Capture the cell that displays the provided text and extract its (x, y) central coordinate. 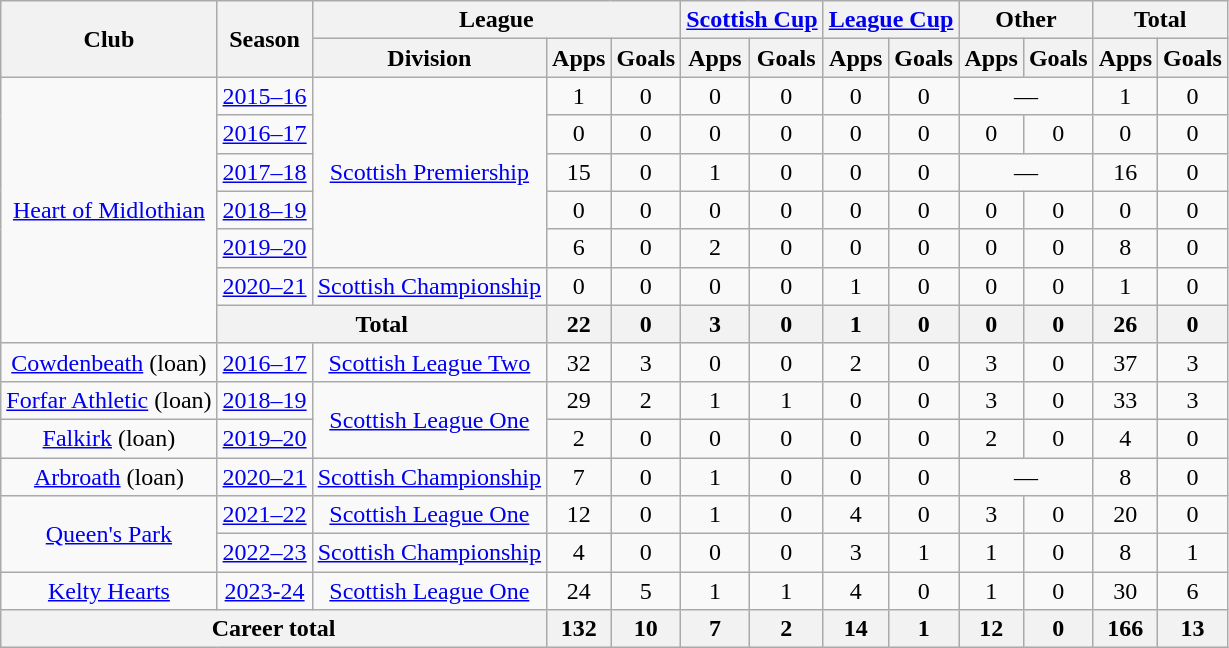
Division (429, 58)
Forfar Athletic (loan) (109, 400)
2021–22 (264, 515)
Kelty Hearts (109, 591)
2015–16 (264, 96)
Career total (274, 629)
20 (1125, 515)
37 (1125, 362)
Queen's Park (109, 534)
15 (579, 172)
Season (264, 39)
Scottish Cup (752, 20)
2022–23 (264, 553)
Scottish Premiership (429, 172)
Falkirk (loan) (109, 438)
Arbroath (loan) (109, 477)
33 (1125, 400)
30 (1125, 591)
16 (1125, 172)
14 (856, 629)
5 (646, 591)
League Cup (891, 20)
Scottish League Two (429, 362)
2023-24 (264, 591)
132 (579, 629)
29 (579, 400)
2017–18 (264, 172)
166 (1125, 629)
League (496, 20)
Heart of Midlothian (109, 210)
Other (1026, 20)
24 (579, 591)
13 (1193, 629)
Cowdenbeath (loan) (109, 362)
32 (579, 362)
26 (1125, 324)
10 (646, 629)
22 (579, 324)
Club (109, 39)
